Detect which cell encompasses the target text, then output its (X, Y) center coordinate. 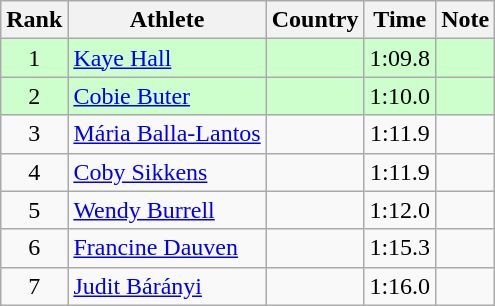
Time (400, 20)
Country (315, 20)
5 (34, 210)
1:12.0 (400, 210)
Judit Bárányi (167, 286)
Cobie Buter (167, 96)
1:10.0 (400, 96)
1 (34, 58)
Francine Dauven (167, 248)
2 (34, 96)
4 (34, 172)
Rank (34, 20)
1:16.0 (400, 286)
6 (34, 248)
Note (466, 20)
Mária Balla-Lantos (167, 134)
Athlete (167, 20)
7 (34, 286)
1:09.8 (400, 58)
Kaye Hall (167, 58)
3 (34, 134)
Wendy Burrell (167, 210)
1:15.3 (400, 248)
Coby Sikkens (167, 172)
